Determine the [x, y] coordinate at the center of the cell enclosing the given text.  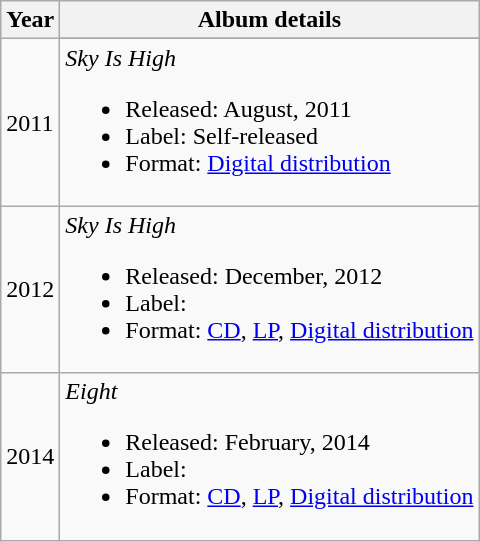
Sky Is HighReleased: December, 2012Label: Format: CD, LP, Digital distribution [270, 290]
2012 [30, 290]
Album details [270, 20]
Year [30, 20]
2014 [30, 456]
EightReleased: February, 2014Label: Format: CD, LP, Digital distribution [270, 456]
2011 [30, 122]
Sky Is HighReleased: August, 2011Label: Self-releasedFormat: Digital distribution [270, 122]
